Provide the [x, y] coordinate of the cell's center where the given text is located.  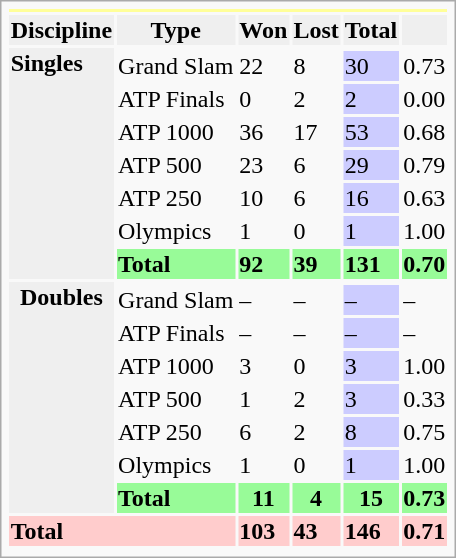
30 [370, 66]
39 [316, 264]
22 [264, 66]
Doubles [61, 398]
131 [370, 264]
92 [264, 264]
11 [264, 498]
Type [176, 30]
15 [370, 498]
43 [316, 531]
29 [370, 165]
0.68 [424, 132]
17 [316, 132]
10 [264, 198]
0.70 [424, 264]
0.63 [424, 198]
0.71 [424, 531]
0.33 [424, 399]
0.75 [424, 432]
146 [370, 531]
4 [316, 498]
Singles [61, 164]
Lost [316, 30]
23 [264, 165]
0.79 [424, 165]
0.00 [424, 99]
16 [370, 198]
Won [264, 30]
36 [264, 132]
Discipline [61, 30]
103 [264, 531]
53 [370, 132]
